Search for the cell housing the specified text and yield its (x, y) center coordinate. 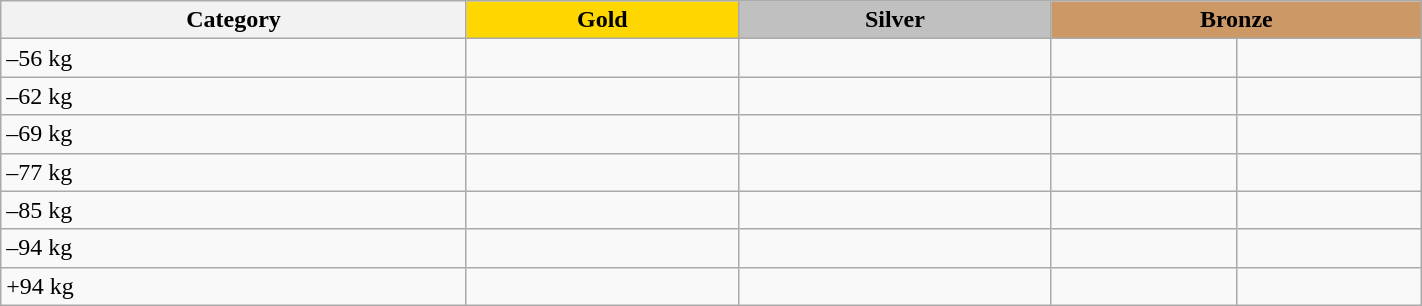
+94 kg (234, 286)
–62 kg (234, 96)
–85 kg (234, 210)
Bronze (1236, 20)
–94 kg (234, 248)
–56 kg (234, 58)
–69 kg (234, 134)
Category (234, 20)
Gold (602, 20)
–77 kg (234, 172)
Silver (894, 20)
